Locate the cell with the specified text and output its [X, Y] center coordinate. 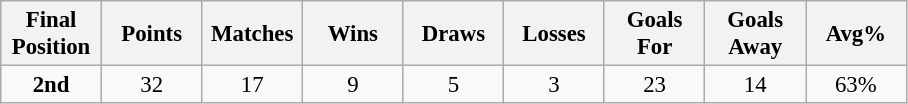
Goals Away [756, 34]
2nd [52, 85]
23 [654, 85]
Points [152, 34]
63% [856, 85]
Losses [554, 34]
17 [252, 85]
32 [152, 85]
Goals For [654, 34]
Matches [252, 34]
Final Position [52, 34]
Avg% [856, 34]
14 [756, 85]
Wins [354, 34]
9 [354, 85]
5 [454, 85]
Draws [454, 34]
3 [554, 85]
